Detect which cell encompasses the target text, then output its (x, y) center coordinate. 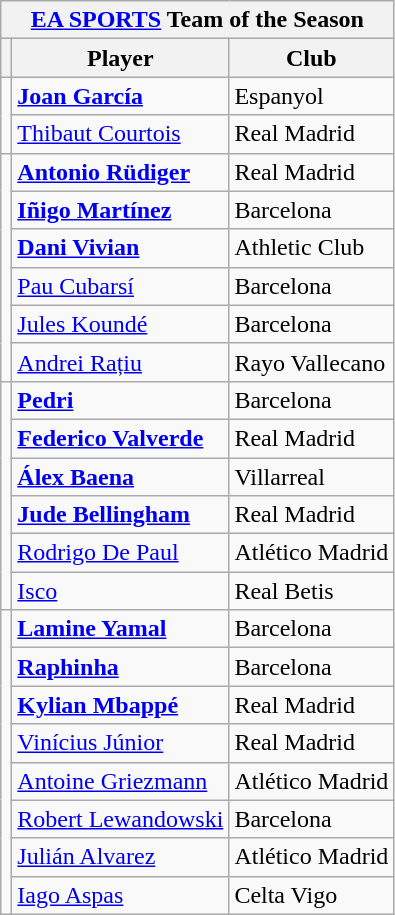
Rayo Vallecano (312, 362)
Iñigo Martínez (120, 210)
Julián Alvarez (120, 857)
Pau Cubarsí (120, 286)
Antonio Rüdiger (120, 172)
Vinícius Júnior (120, 743)
Jude Bellingham (120, 515)
Andrei Rațiu (120, 362)
Kylian Mbappé (120, 705)
Espanyol (312, 96)
Club (312, 58)
Robert Lewandowski (120, 819)
Antoine Griezmann (120, 781)
Lamine Yamal (120, 629)
Villarreal (312, 477)
Federico Valverde (120, 438)
Isco (120, 591)
Pedri (120, 400)
Iago Aspas (120, 895)
Thibaut Courtois (120, 134)
Athletic Club (312, 248)
Dani Vivian (120, 248)
Player (120, 58)
Joan García (120, 96)
Celta Vigo (312, 895)
Álex Baena (120, 477)
EA SPORTS Team of the Season (198, 20)
Real Betis (312, 591)
Raphinha (120, 667)
Rodrigo De Paul (120, 553)
Jules Koundé (120, 324)
